Find where the given text appears and provide that cell's center as (X, Y) coordinate. 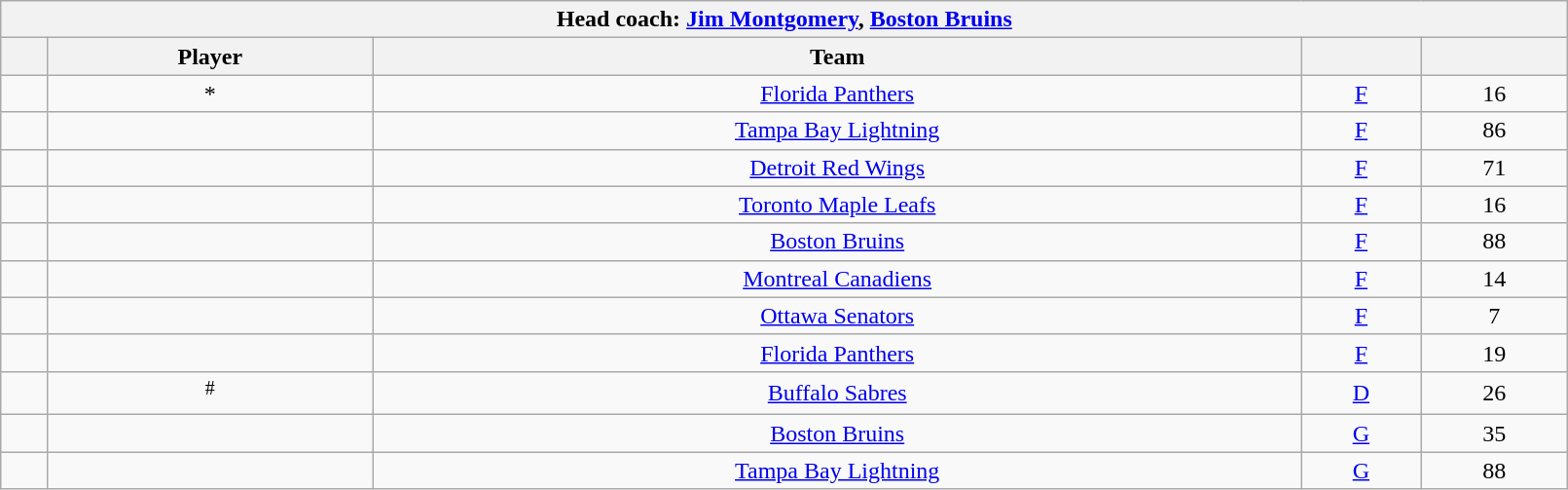
26 (1495, 394)
Buffalo Sabres (837, 394)
14 (1495, 279)
Ottawa Senators (837, 316)
Montreal Canadiens (837, 279)
Player (210, 57)
19 (1495, 353)
Toronto Maple Leafs (837, 205)
Detroit Red Wings (837, 168)
35 (1495, 433)
Team (837, 57)
71 (1495, 168)
86 (1495, 131)
# (210, 394)
D (1361, 394)
Head coach: Jim Montgomery, Boston Bruins (784, 19)
* (210, 94)
7 (1495, 316)
